Find where the given text appears and provide that cell's center as (X, Y) coordinate. 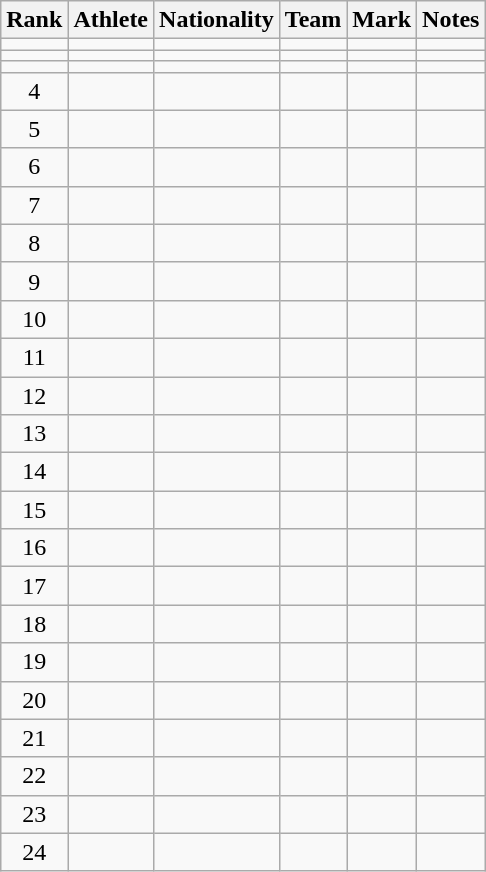
23 (34, 814)
Notes (451, 20)
Team (313, 20)
17 (34, 586)
5 (34, 129)
Mark (382, 20)
Nationality (217, 20)
4 (34, 91)
19 (34, 662)
11 (34, 357)
22 (34, 776)
12 (34, 395)
13 (34, 434)
24 (34, 852)
16 (34, 548)
7 (34, 205)
9 (34, 281)
20 (34, 700)
8 (34, 243)
Athlete (111, 20)
15 (34, 510)
10 (34, 319)
14 (34, 472)
18 (34, 624)
21 (34, 738)
6 (34, 167)
Rank (34, 20)
